Determine the [x, y] coordinate at the center of the cell enclosing the given text.  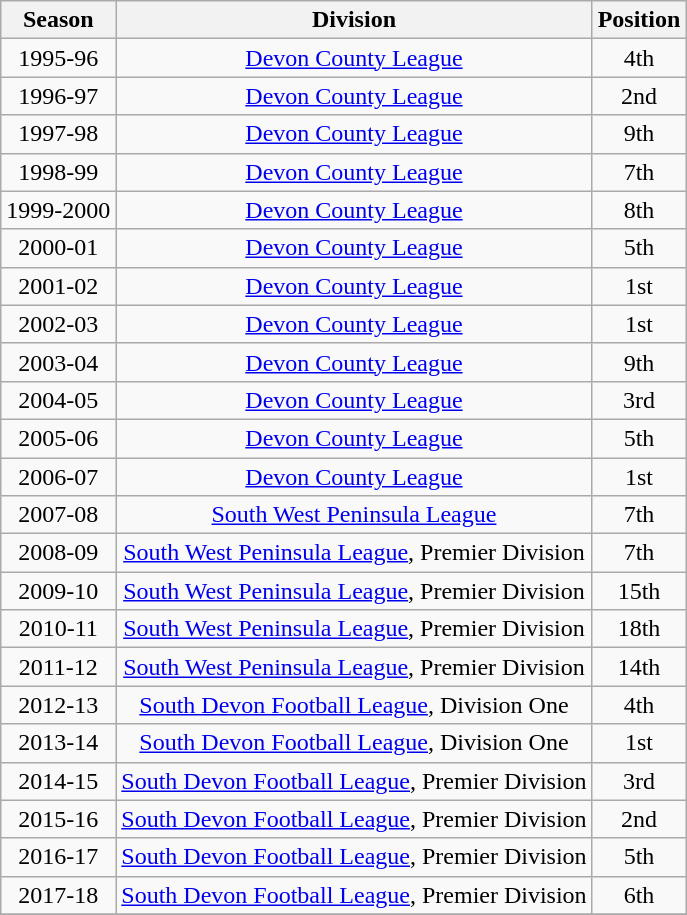
1997-98 [58, 134]
1996-97 [58, 96]
2008-09 [58, 553]
2010-11 [58, 629]
1995-96 [58, 58]
2017-18 [58, 895]
2003-04 [58, 362]
2007-08 [58, 515]
2004-05 [58, 400]
2006-07 [58, 477]
1998-99 [58, 172]
2013-14 [58, 743]
2011-12 [58, 667]
6th [639, 895]
8th [639, 210]
2000-01 [58, 248]
2001-02 [58, 286]
Position [639, 20]
2002-03 [58, 324]
14th [639, 667]
2012-13 [58, 705]
2014-15 [58, 781]
Division [354, 20]
15th [639, 591]
2016-17 [58, 857]
1999-2000 [58, 210]
18th [639, 629]
2009-10 [58, 591]
Season [58, 20]
2005-06 [58, 438]
South West Peninsula League [354, 515]
2015-16 [58, 819]
